For the text-containing cell, return its midpoint in [x, y] coordinate format. 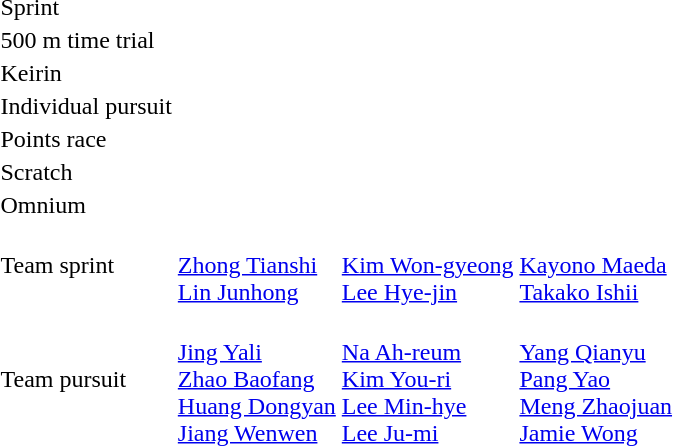
Kim Won-gyeongLee Hye-jin [428, 265]
Zhong TianshiLin Junhong [256, 265]
